Determine the (X, Y) coordinate at the center of the cell enclosing the given text.  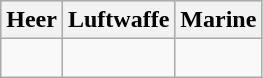
Heer (32, 20)
Marine (218, 20)
Luftwaffe (118, 20)
